Return [X, Y] of the center of cell containing provided text 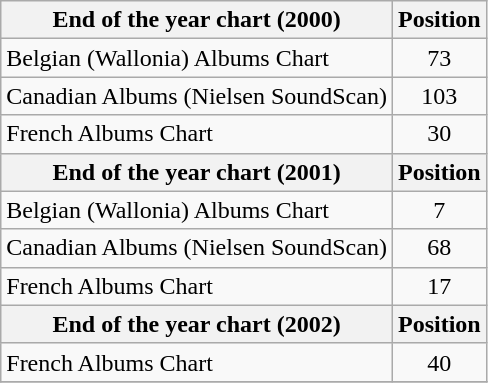
7 [439, 210]
68 [439, 248]
End of the year chart (2001) [197, 172]
17 [439, 286]
End of the year chart (2002) [197, 324]
73 [439, 58]
103 [439, 96]
40 [439, 362]
30 [439, 134]
End of the year chart (2000) [197, 20]
